Pinpoint the cell where the given text exists, returning its (X, Y) midpoint coordinate. 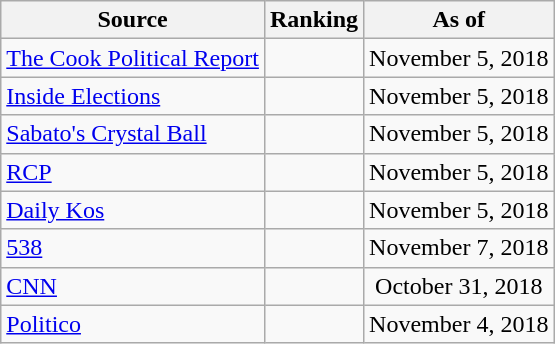
RCP (133, 172)
October 31, 2018 (459, 286)
Sabato's Crystal Ball (133, 134)
Politico (133, 324)
November 4, 2018 (459, 324)
The Cook Political Report (133, 58)
Inside Elections (133, 96)
CNN (133, 286)
Ranking (314, 20)
November 7, 2018 (459, 248)
As of (459, 20)
Daily Kos (133, 210)
Source (133, 20)
538 (133, 248)
